From the cell containing the given text, extract its center point as [X, Y] coordinate. 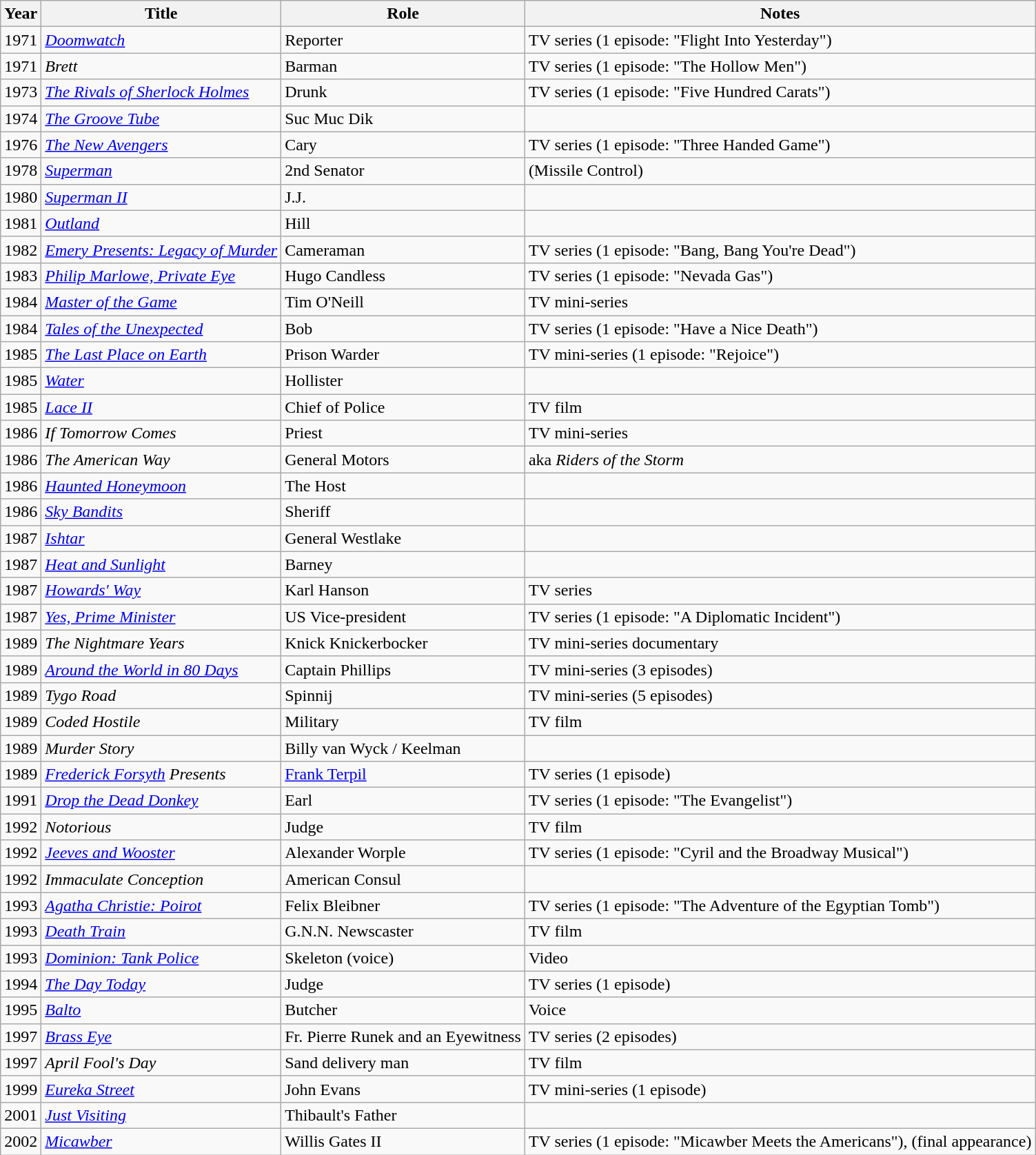
Year [21, 14]
1978 [21, 171]
TV mini-series documentary [780, 643]
American Consul [403, 879]
TV mini-series (5 episodes) [780, 695]
1991 [21, 801]
Agatha Christie: Poirot [161, 906]
Military [403, 722]
Barney [403, 564]
1982 [21, 249]
Just Visiting [161, 1115]
Tales of the Unexpected [161, 329]
Death Train [161, 932]
Brass Eye [161, 1036]
Fr. Pierre Runek and an Eyewitness [403, 1036]
Jeeves and Wooster [161, 853]
1983 [21, 276]
The Day Today [161, 984]
The Nightmare Years [161, 643]
Bob [403, 329]
General Motors [403, 460]
TV series (1 episode: "A Diplomatic Incident") [780, 617]
1976 [21, 145]
Hill [403, 223]
Cameraman [403, 249]
2002 [21, 1141]
Immaculate Conception [161, 879]
General Westlake [403, 538]
TV series [780, 591]
Knick Knickerbocker [403, 643]
Karl Hanson [403, 591]
TV series (1 episode: "Have a Nice Death") [780, 329]
April Fool's Day [161, 1063]
Butcher [403, 1010]
Prison Warder [403, 355]
TV series (1 episode: "Five Hundred Carats") [780, 92]
Dominion: Tank Police [161, 958]
Haunted Honeymoon [161, 486]
Master of the Game [161, 302]
Captain Phillips [403, 669]
Superman II [161, 197]
J.J. [403, 197]
US Vice-president [403, 617]
1981 [21, 223]
Lace II [161, 407]
The Host [403, 486]
TV series (1 episode: "Micawber Meets the Americans"), (final appearance) [780, 1141]
Coded Hostile [161, 722]
Sky Bandits [161, 512]
Notorious [161, 827]
Spinnij [403, 695]
Around the World in 80 Days [161, 669]
Frank Terpil [403, 775]
1994 [21, 984]
TV series (1 episode: "The Hollow Men") [780, 66]
The New Avengers [161, 145]
Alexander Worple [403, 853]
Chief of Police [403, 407]
John Evans [403, 1089]
Notes [780, 14]
TV series (2 episodes) [780, 1036]
TV series (1 episode: "Three Handed Game") [780, 145]
G.N.N. Newscaster [403, 932]
(Missile Control) [780, 171]
TV series (1 episode: "Bang, Bang You're Dead") [780, 249]
Role [403, 14]
1973 [21, 92]
Sheriff [403, 512]
Howards' Way [161, 591]
Hollister [403, 381]
TV mini-series (1 episode: "Rejoice") [780, 355]
TV mini-series (1 episode) [780, 1089]
TV series (1 episode: "Nevada Gas") [780, 276]
Priest [403, 433]
1974 [21, 119]
TV mini-series (3 episodes) [780, 669]
Drop the Dead Donkey [161, 801]
Heat and Sunlight [161, 564]
1995 [21, 1010]
Balto [161, 1010]
Tygo Road [161, 695]
TV series (1 episode: "Flight Into Yesterday") [780, 40]
Earl [403, 801]
Suc Muc Dik [403, 119]
Water [161, 381]
Thibault's Father [403, 1115]
2nd Senator [403, 171]
The Last Place on Earth [161, 355]
Philip Marlowe, Private Eye [161, 276]
Yes, Prime Minister [161, 617]
Brett [161, 66]
Cary [403, 145]
Reporter [403, 40]
Eureka Street [161, 1089]
Emery Presents: Legacy of Murder [161, 249]
The American Way [161, 460]
Superman [161, 171]
Hugo Candless [403, 276]
Felix Bleibner [403, 906]
Billy van Wyck / Keelman [403, 748]
The Groove Tube [161, 119]
Tim O'Neill [403, 302]
Skeleton (voice) [403, 958]
Micawber [161, 1141]
2001 [21, 1115]
aka Riders of the Storm [780, 460]
Video [780, 958]
TV series (1 episode: "The Adventure of the Egyptian Tomb") [780, 906]
Frederick Forsyth Presents [161, 775]
Outland [161, 223]
Title [161, 14]
If Tomorrow Comes [161, 433]
Sand delivery man [403, 1063]
Voice [780, 1010]
The Rivals of Sherlock Holmes [161, 92]
Drunk [403, 92]
Murder Story [161, 748]
Ishtar [161, 538]
TV series (1 episode: "Cyril and the Broadway Musical") [780, 853]
1999 [21, 1089]
TV series (1 episode: "The Evangelist") [780, 801]
Willis Gates II [403, 1141]
Barman [403, 66]
Doomwatch [161, 40]
1980 [21, 197]
